Identify which cell holds the provided text, then report its (X, Y) central coordinate. 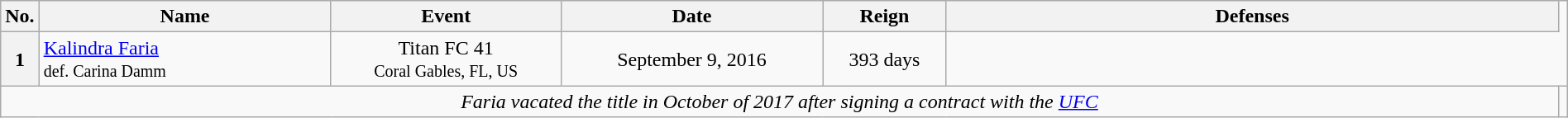
September 9, 2016 (691, 59)
Kalindra Fariadef. Carina Damm (185, 59)
Defenses (1252, 17)
Reign (885, 17)
Name (185, 17)
1 (20, 59)
393 days (885, 59)
No. (20, 17)
Titan FC 41 Coral Gables, FL, US (446, 59)
Faria vacated the title in October of 2017 after signing a contract with the UFC (779, 101)
Event (446, 17)
Date (691, 17)
